For the text-containing cell, return its midpoint in (X, Y) coordinate format. 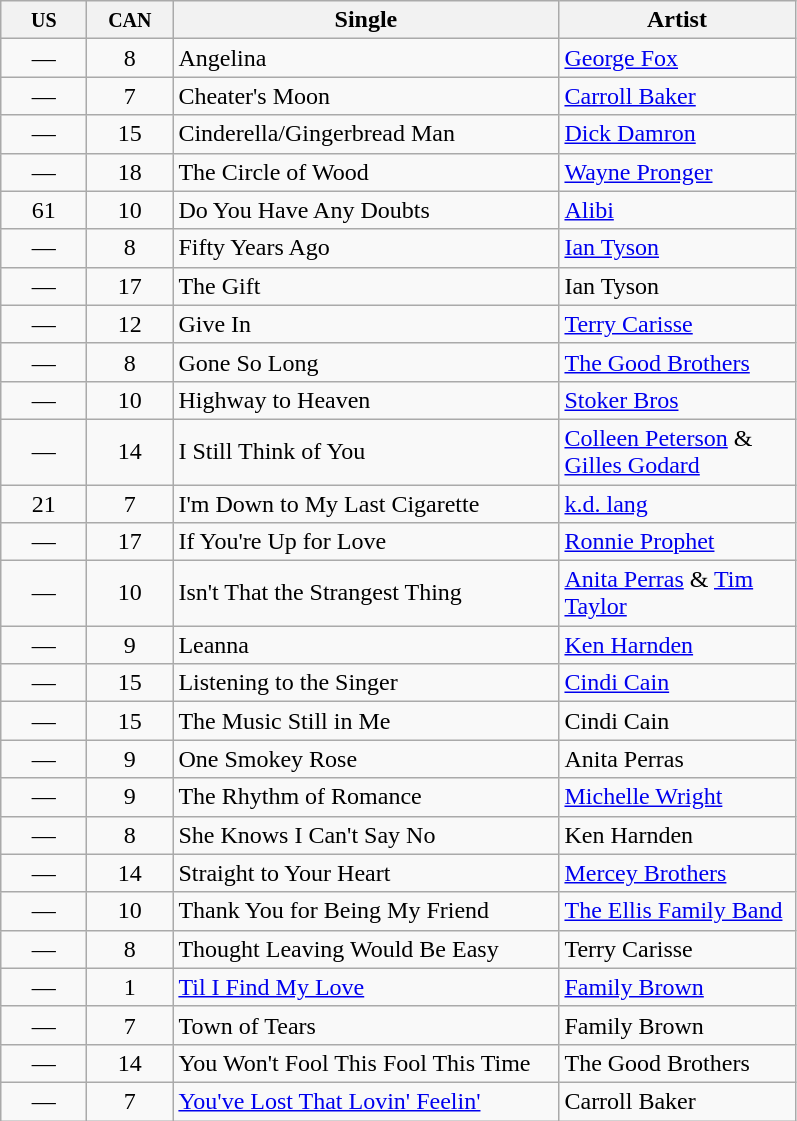
12 (130, 324)
You Won't Fool This Fool This Time (366, 1063)
Leanna (366, 645)
Listening to the Singer (366, 683)
Anita Perras (677, 759)
Town of Tears (366, 1025)
The Music Still in Me (366, 721)
Single (366, 20)
The Rhythm of Romance (366, 797)
Colleen Peterson & Gilles Godard (677, 452)
Cheater's Moon (366, 96)
She Knows I Can't Say No (366, 835)
George Fox (677, 58)
The Gift (366, 286)
Artist (677, 20)
US (44, 20)
Gone So Long (366, 362)
Give In (366, 324)
Angelina (366, 58)
You've Lost That Lovin' Feelin' (366, 1101)
Do You Have Any Doubts (366, 210)
Wayne Pronger (677, 172)
21 (44, 503)
If You're Up for Love (366, 542)
Fifty Years Ago (366, 248)
The Ellis Family Band (677, 911)
Straight to Your Heart (366, 873)
Thought Leaving Would Be Easy (366, 949)
Mercey Brothers (677, 873)
Isn't That the Strangest Thing (366, 594)
I'm Down to My Last Cigarette (366, 503)
k.d. lang (677, 503)
18 (130, 172)
One Smokey Rose (366, 759)
Alibi (677, 210)
Ronnie Prophet (677, 542)
Til I Find My Love (366, 987)
1 (130, 987)
61 (44, 210)
I Still Think of You (366, 452)
Highway to Heaven (366, 400)
CAN (130, 20)
Stoker Bros (677, 400)
Dick Damron (677, 134)
Thank You for Being My Friend (366, 911)
The Circle of Wood (366, 172)
Cinderella/Gingerbread Man (366, 134)
Michelle Wright (677, 797)
Anita Perras & Tim Taylor (677, 594)
